Detect which cell encompasses the target text, then output its (x, y) center coordinate. 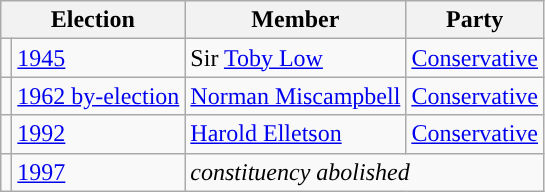
Harold Elletson (296, 134)
Election (93, 20)
Norman Miscampbell (296, 96)
Party (475, 20)
1992 (98, 134)
1962 by-election (98, 96)
1997 (98, 172)
Member (296, 20)
Sir Toby Low (296, 58)
1945 (98, 58)
constituency abolished (364, 172)
